Output the [x, y] coordinate of the center of the cell containing the given text.  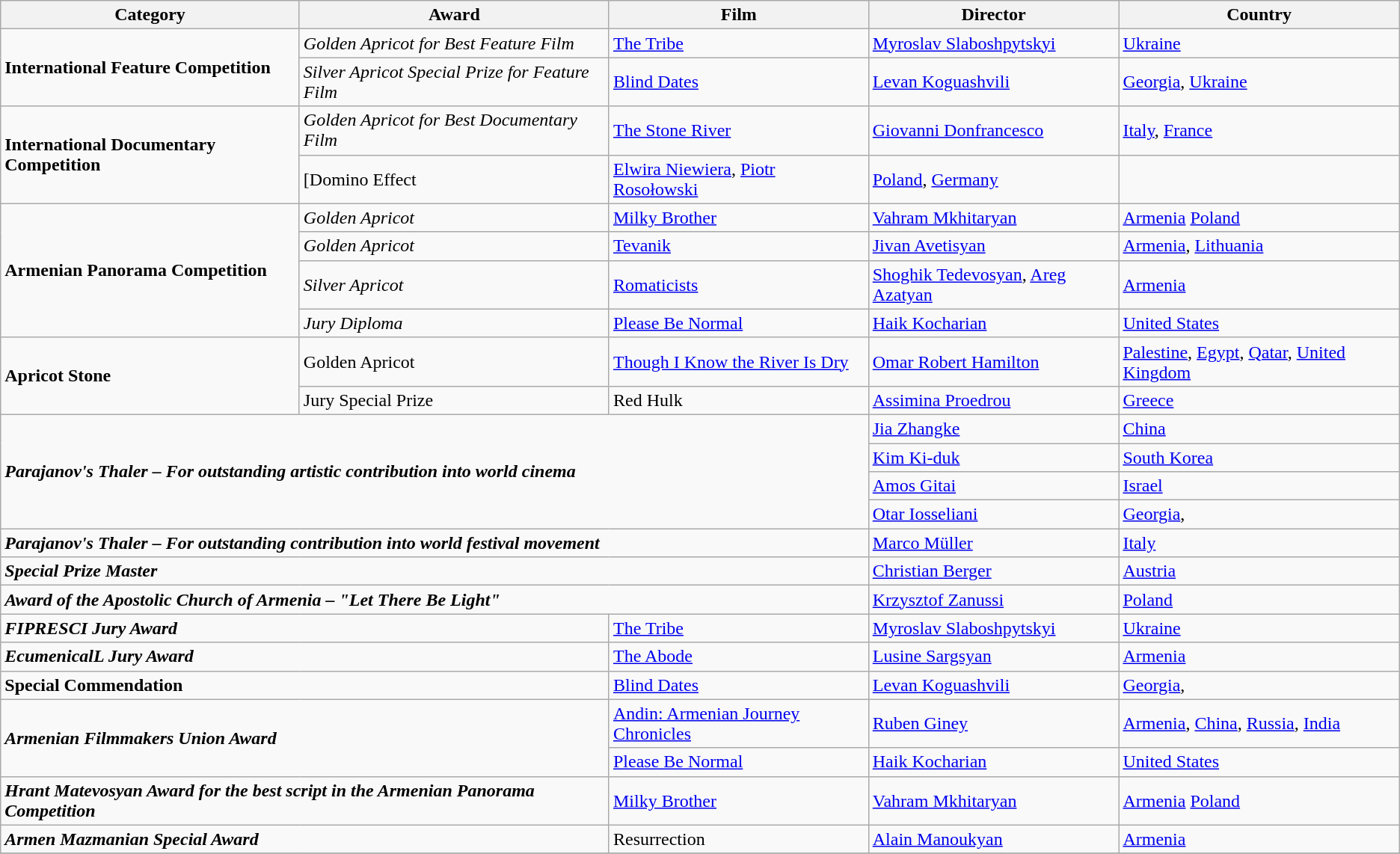
Hrant Matevosyan Award for the best script in the Armenian Panorama Competition [305, 800]
The Stone River [739, 130]
Armenian Filmmakers Union Award [305, 737]
Red Hulk [739, 400]
International Feature Competition [150, 67]
Silver Apricot [454, 284]
Israel [1259, 486]
Parajanov's Thaler – For outstanding contribution into world festival movement [435, 543]
Shoghik Tedevosyan, Areg Azatyan [993, 284]
Elwira Niewiera, Piotr Rosołowski [739, 179]
South Korea [1259, 457]
Krzysztof Zanussi [993, 600]
Georgia, Ukraine [1259, 82]
Jia Zhangke [993, 428]
Italy [1259, 543]
Golden Apricot for Best Feature Film [454, 43]
Alain Manoukyan [993, 839]
Greece [1259, 400]
Special Prize Master [435, 571]
Award of the Apostolic Church of Armenia – "Let There Be Light" [435, 600]
Category [150, 15]
Armenian Panorama Competition [150, 271]
The Abode [739, 657]
Armenia, Lithuania [1259, 246]
Director [993, 15]
Romaticists [739, 284]
Apricot Stone [150, 375]
Armen Mazmanian Special Award [305, 839]
China [1259, 428]
Austria [1259, 571]
Poland, Germany [993, 179]
Resurrection [739, 839]
Parajanov's Thaler – For outstanding artistic contribution into world cinema [435, 471]
Otar Iosseliani [993, 514]
Ruben Giney [993, 724]
Award [454, 15]
Country [1259, 15]
Jury Special Prize [454, 400]
EcumenicalL Jury Award [305, 657]
[Domino Effect [454, 179]
FIPRESCI Jury Award [305, 628]
International Documentary Competition [150, 155]
Andin: Armenian Journey Chronicles [739, 724]
Palestine, Egypt, Qatar, United Kingdom [1259, 362]
Jivan Avetisyan [993, 246]
Silver Apricot Special Prize for Feature Film [454, 82]
Christian Berger [993, 571]
Amos Gitai [993, 486]
Omar Robert Hamilton [993, 362]
Jury Diploma [454, 323]
Though I Know the River Is Dry [739, 362]
Italy, France [1259, 130]
Poland [1259, 600]
Assimina Proedrou [993, 400]
Kim Ki-duk [993, 457]
Tevanik [739, 246]
Film [739, 15]
Special Commendation [305, 685]
Marco Müller [993, 543]
Armenia, China, Russia, India [1259, 724]
Golden Apricot for Best Documentary Film [454, 130]
Giovanni Donfrancesco [993, 130]
Lusine Sargsyan [993, 657]
